Extract the (X, Y) coordinate from the center of the cell holding the provided text.  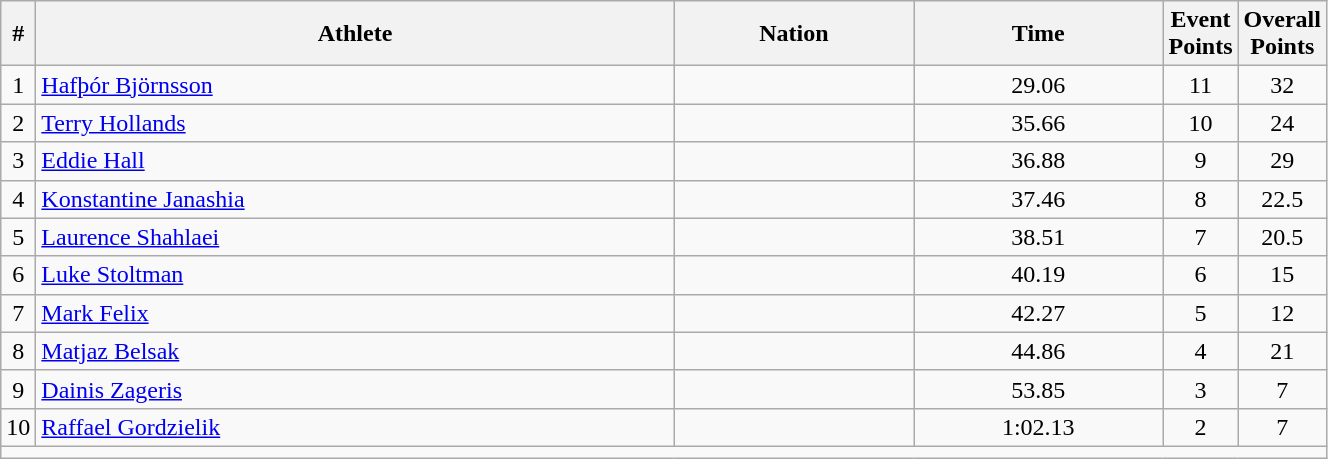
21 (1282, 351)
# (18, 34)
Eddie Hall (355, 161)
Hafþór Björnsson (355, 85)
38.51 (1038, 237)
1 (18, 85)
Mark Felix (355, 313)
35.66 (1038, 123)
29 (1282, 161)
Terry Hollands (355, 123)
Laurence Shahlaei (355, 237)
Luke Stoltman (355, 275)
44.86 (1038, 351)
29.06 (1038, 85)
32 (1282, 85)
Matjaz Belsak (355, 351)
Time (1038, 34)
Nation (794, 34)
Event Points (1200, 34)
20.5 (1282, 237)
Konstantine Janashia (355, 199)
11 (1200, 85)
40.19 (1038, 275)
1:02.13 (1038, 427)
Athlete (355, 34)
24 (1282, 123)
22.5 (1282, 199)
36.88 (1038, 161)
Raffael Gordzielik (355, 427)
12 (1282, 313)
37.46 (1038, 199)
42.27 (1038, 313)
53.85 (1038, 389)
Dainis Zageris (355, 389)
Overall Points (1282, 34)
15 (1282, 275)
